Output the (X, Y) coordinate of the center of the cell containing the given text.  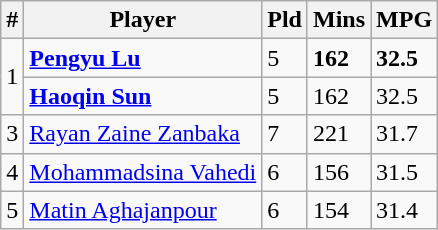
1 (12, 77)
31.7 (404, 134)
154 (338, 210)
# (12, 20)
Pengyu Lu (143, 58)
MPG (404, 20)
7 (285, 134)
221 (338, 134)
Player (143, 20)
Matin Aghajanpour (143, 210)
Pld (285, 20)
Mins (338, 20)
3 (12, 134)
31.5 (404, 172)
156 (338, 172)
4 (12, 172)
Mohammadsina Vahedi (143, 172)
31.4 (404, 210)
Rayan Zaine Zanbaka (143, 134)
Haoqin Sun (143, 96)
